From the cell containing the given text, extract its center point as (x, y) coordinate. 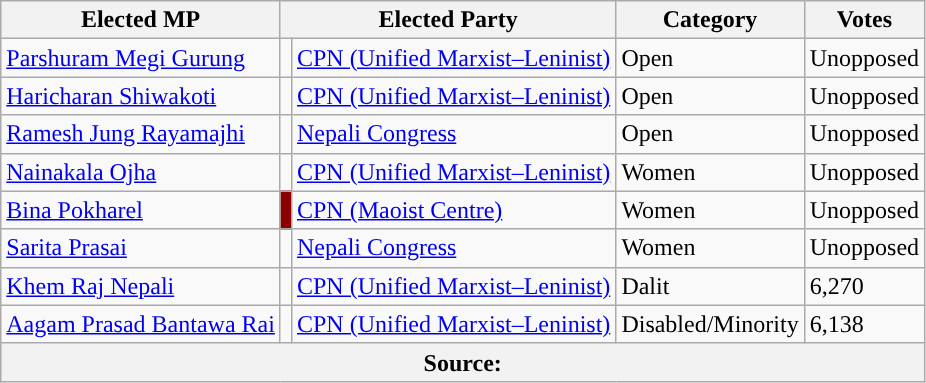
Elected MP (141, 20)
Bina Pokharel (141, 210)
Source: (463, 362)
Haricharan Shiwakoti (141, 96)
Dalit (710, 286)
Disabled/Minority (710, 324)
Parshuram Megi Gurung (141, 58)
Elected Party (448, 20)
Nainakala Ojha (141, 172)
Ramesh Jung Rayamajhi (141, 134)
6,138 (864, 324)
CPN (Maoist Centre) (453, 210)
6,270 (864, 286)
Sarita Prasai (141, 248)
Aagam Prasad Bantawa Rai (141, 324)
Votes (864, 20)
Category (710, 20)
Khem Raj Nepali (141, 286)
